Determine the (X, Y) coordinate at the center of the cell enclosing the given text.  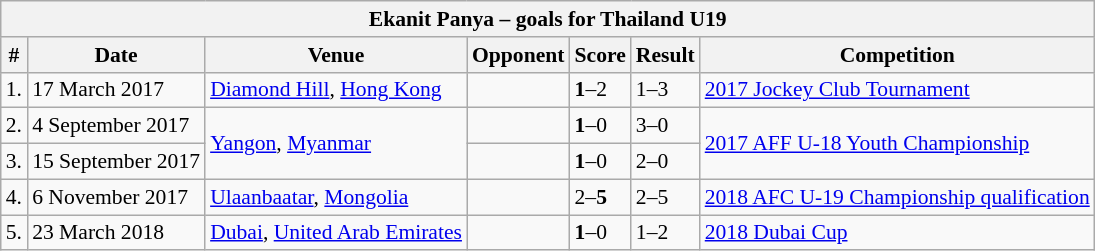
Date (116, 55)
Opponent (518, 55)
3–0 (666, 126)
17 March 2017 (116, 90)
4. (14, 197)
Score (600, 55)
5. (14, 233)
2–0 (666, 162)
Ulaanbaatar, Mongolia (336, 197)
1–3 (666, 90)
Venue (336, 55)
Ekanit Panya – goals for Thailand U19 (548, 19)
Yangon, Myanmar (336, 144)
Result (666, 55)
3. (14, 162)
Dubai, United Arab Emirates (336, 233)
2017 Jockey Club Tournament (898, 90)
Diamond Hill, Hong Kong (336, 90)
1. (14, 90)
2018 Dubai Cup (898, 233)
6 November 2017 (116, 197)
2017 AFF U-18 Youth Championship (898, 144)
4 September 2017 (116, 126)
Competition (898, 55)
2018 AFC U-19 Championship qualification (898, 197)
2. (14, 126)
# (14, 55)
23 March 2018 (116, 233)
15 September 2017 (116, 162)
